From the cell containing the given text, extract its center point as [X, Y] coordinate. 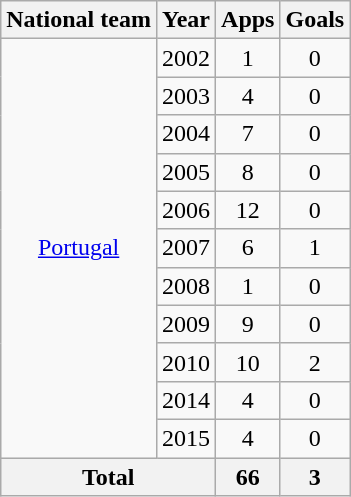
2004 [186, 134]
3 [315, 477]
2009 [186, 324]
2015 [186, 438]
2007 [186, 248]
Goals [315, 20]
9 [248, 324]
2010 [186, 362]
Total [108, 477]
2 [315, 362]
7 [248, 134]
10 [248, 362]
66 [248, 477]
2002 [186, 58]
8 [248, 172]
2003 [186, 96]
12 [248, 210]
Portugal [79, 248]
2006 [186, 210]
Year [186, 20]
2014 [186, 400]
Apps [248, 20]
2005 [186, 172]
6 [248, 248]
National team [79, 20]
2008 [186, 286]
